Find where the given text appears and provide that cell's center as [x, y] coordinate. 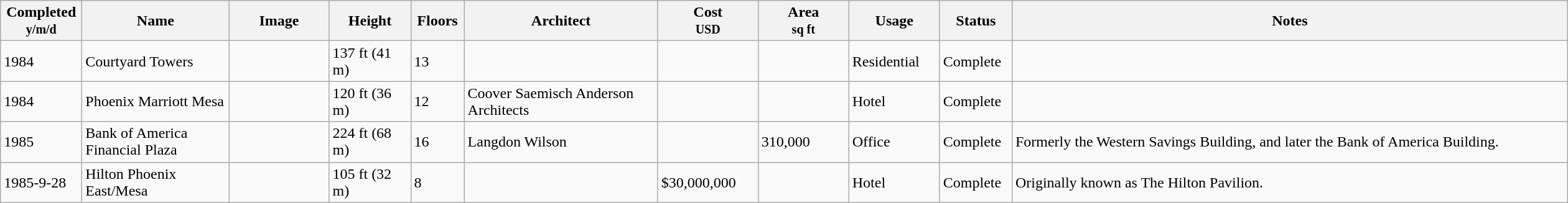
137 ft (41 m) [370, 61]
$30,000,000 [708, 183]
224 ft (68 m) [370, 142]
Area sq ft [803, 21]
Notes [1289, 21]
8 [437, 183]
Langdon Wilson [561, 142]
Courtyard Towers [156, 61]
1985 [41, 142]
Bank of America Financial Plaza [156, 142]
310,000 [803, 142]
Phoenix Marriott Mesa [156, 102]
Name [156, 21]
Architect [561, 21]
Height [370, 21]
16 [437, 142]
Hilton Phoenix East/Mesa [156, 183]
Cost USD [708, 21]
Image [279, 21]
120 ft (36 m) [370, 102]
Originally known as The Hilton Pavilion. [1289, 183]
12 [437, 102]
Residential [894, 61]
Completed y/m/d [41, 21]
Status [976, 21]
Usage [894, 21]
Formerly the Western Savings Building, and later the Bank of America Building. [1289, 142]
Office [894, 142]
1985-9-28 [41, 183]
Coover Saemisch Anderson Architects [561, 102]
Floors [437, 21]
13 [437, 61]
105 ft (32 m) [370, 183]
